Detect which cell encompasses the target text, then output its [x, y] center coordinate. 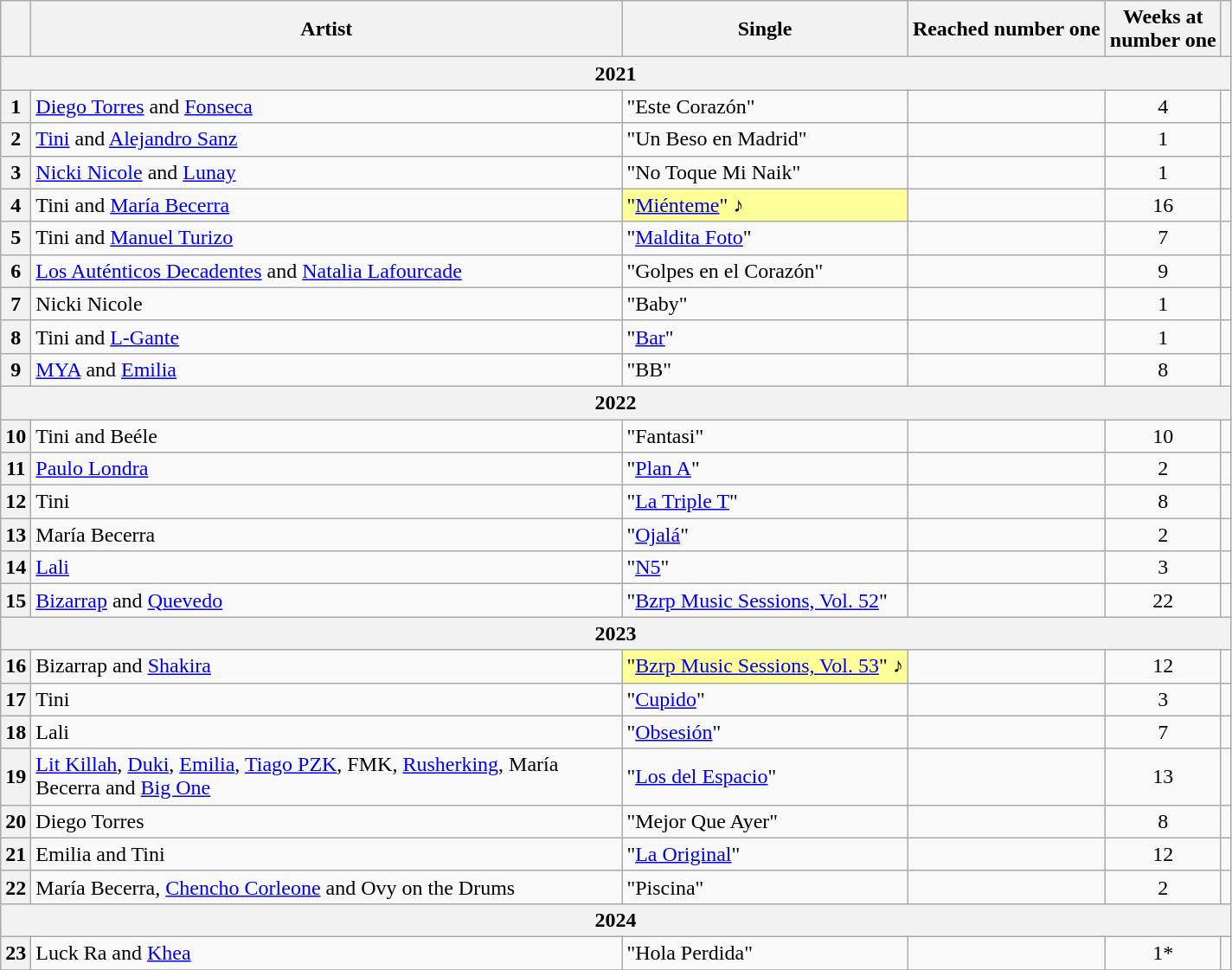
Lit Killah, Duki, Emilia, Tiago PZK, FMK, Rusherking, María Becerra and Big One [327, 777]
5 [16, 238]
Nicki Nicole and Lunay [327, 172]
"Bzrp Music Sessions, Vol. 53" ♪ [765, 666]
"N5" [765, 568]
"Golpes en el Corazón" [765, 271]
Tini and L-Gante [327, 337]
Luck Ra and Khea [327, 953]
"Plan A" [765, 469]
2021 [616, 74]
Tini and María Becerra [327, 205]
"Cupido" [765, 699]
21 [16, 854]
"No Toque Mi Naik" [765, 172]
Single [765, 29]
"Hola Perdida" [765, 953]
2022 [616, 402]
23 [16, 953]
Nicki Nicole [327, 304]
"BB" [765, 369]
1* [1163, 953]
"Piscina" [765, 887]
"Miénteme" ♪ [765, 205]
Emilia and Tini [327, 854]
14 [16, 568]
Artist [327, 29]
6 [16, 271]
"Mejor Que Ayer" [765, 821]
Bizarrap and Quevedo [327, 601]
20 [16, 821]
"Bzrp Music Sessions, Vol. 52" [765, 601]
Bizarrap and Shakira [327, 666]
Los Auténticos Decadentes and Natalia Lafourcade [327, 271]
18 [16, 732]
Tini and Alejandro Sanz [327, 139]
2024 [616, 920]
"Bar" [765, 337]
María Becerra, Chencho Corleone and Ovy on the Drums [327, 887]
"Un Beso en Madrid" [765, 139]
Tini and Beéle [327, 435]
"Ojalá" [765, 535]
11 [16, 469]
"Fantasi" [765, 435]
19 [16, 777]
"Los del Espacio" [765, 777]
"La Triple T" [765, 502]
"Maldita Foto" [765, 238]
17 [16, 699]
Reached number one [1006, 29]
15 [16, 601]
Paulo Londra [327, 469]
Weeks atnumber one [1163, 29]
Diego Torres and Fonseca [327, 106]
"Obsesión" [765, 732]
Diego Torres [327, 821]
MYA and Emilia [327, 369]
"Baby" [765, 304]
Tini and Manuel Turizo [327, 238]
"La Original" [765, 854]
2023 [616, 633]
María Becerra [327, 535]
"Este Corazón" [765, 106]
